For the text-containing cell, return its midpoint in (X, Y) coordinate format. 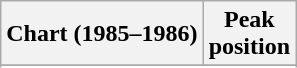
Peakposition (249, 34)
Chart (1985–1986) (102, 34)
